Identify which cell holds the provided text, then report its [x, y] central coordinate. 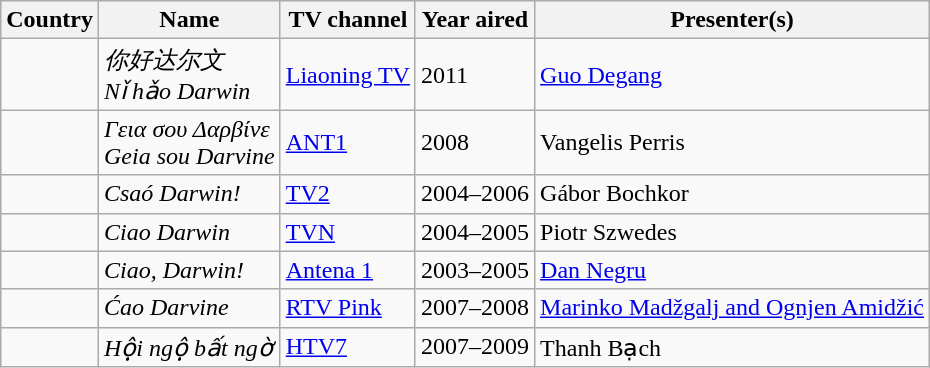
2011 [474, 74]
Vangelis Perris [732, 142]
Country [50, 20]
RTV Pink [348, 308]
Ciao, Darwin! [189, 270]
Gábor Bochkor [732, 194]
Thanh Bạch [732, 347]
Presenter(s) [732, 20]
Dan Negru [732, 270]
TVN [348, 232]
2007–2008 [474, 308]
Marinko Madžgalj and Ognjen Amidžić [732, 308]
Antena 1 [348, 270]
2004–2006 [474, 194]
2007–2009 [474, 347]
Hội ngộ bất ngờ [189, 347]
Γεια σου ΔαρβίνεGeia sou Darvine [189, 142]
ANT1 [348, 142]
HTV7 [348, 347]
2003–2005 [474, 270]
Csaó Darwin! [189, 194]
TV channel [348, 20]
2008 [474, 142]
Liaoning TV [348, 74]
Ćao Darvine [189, 308]
Year aired [474, 20]
Piotr Szwedes [732, 232]
Guo Degang [732, 74]
Ciao Darwin [189, 232]
TV2 [348, 194]
Name [189, 20]
你好达尔文Nǐ hǎo Darwin [189, 74]
2004–2005 [474, 232]
